Identify which cell holds the provided text, then report its [X, Y] central coordinate. 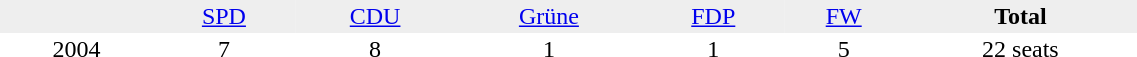
FW [844, 16]
Total [1020, 16]
Grüne [548, 16]
FDP [713, 16]
SPD [224, 16]
CDU [376, 16]
